Scan for the cell matching the given text and deliver its [X, Y] coordinate at center. 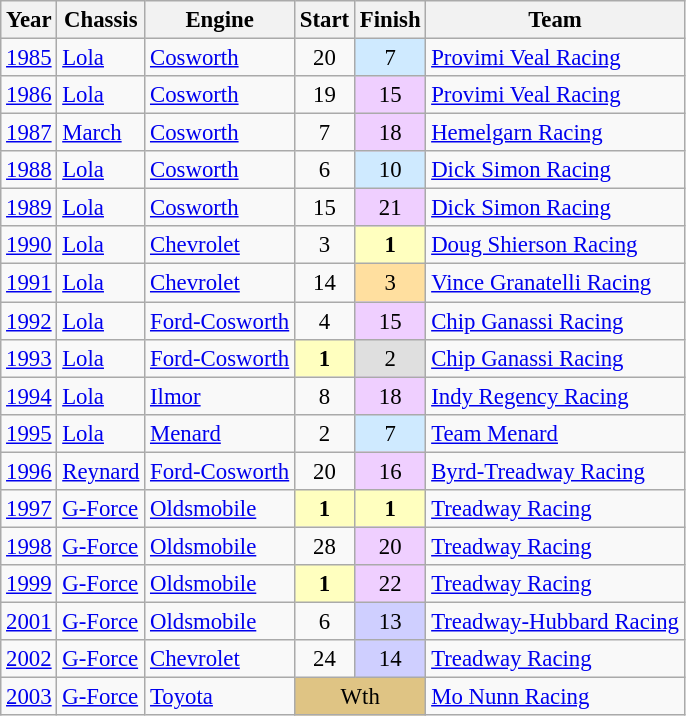
Ilmor [220, 396]
Start [325, 20]
21 [390, 208]
16 [390, 471]
1990 [29, 245]
Toyota [220, 697]
1991 [29, 283]
Byrd-Treadway Racing [555, 471]
Hemelgarn Racing [555, 133]
Indy Regency Racing [555, 396]
4 [325, 321]
1993 [29, 358]
Mo Nunn Racing [555, 697]
Wth [360, 697]
13 [390, 621]
8 [325, 396]
1985 [29, 58]
1988 [29, 170]
2003 [29, 697]
Menard [220, 433]
28 [325, 546]
1996 [29, 471]
1987 [29, 133]
24 [325, 659]
1997 [29, 509]
Engine [220, 20]
Chassis [101, 20]
22 [390, 584]
1998 [29, 546]
Team Menard [555, 433]
19 [325, 95]
1999 [29, 584]
1986 [29, 95]
Doug Shierson Racing [555, 245]
1995 [29, 433]
10 [390, 170]
Vince Granatelli Racing [555, 283]
Year [29, 20]
1992 [29, 321]
2001 [29, 621]
1994 [29, 396]
March [101, 133]
Finish [390, 20]
Treadway-Hubbard Racing [555, 621]
Reynard [101, 471]
2002 [29, 659]
1989 [29, 208]
Team [555, 20]
